Identify which cell holds the provided text, then report its (x, y) central coordinate. 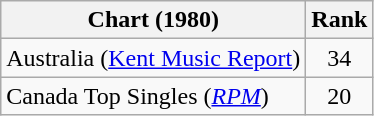
Chart (1980) (154, 20)
Australia (Kent Music Report) (154, 58)
20 (340, 96)
34 (340, 58)
Canada Top Singles (RPM) (154, 96)
Rank (340, 20)
